Detect which cell encompasses the target text, then output its [x, y] center coordinate. 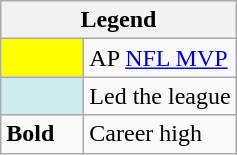
AP NFL MVP [160, 58]
Career high [160, 134]
Legend [118, 20]
Bold [42, 134]
Led the league [160, 96]
